Return the [x, y] coordinate for the center point of the cell that contains the specified text.  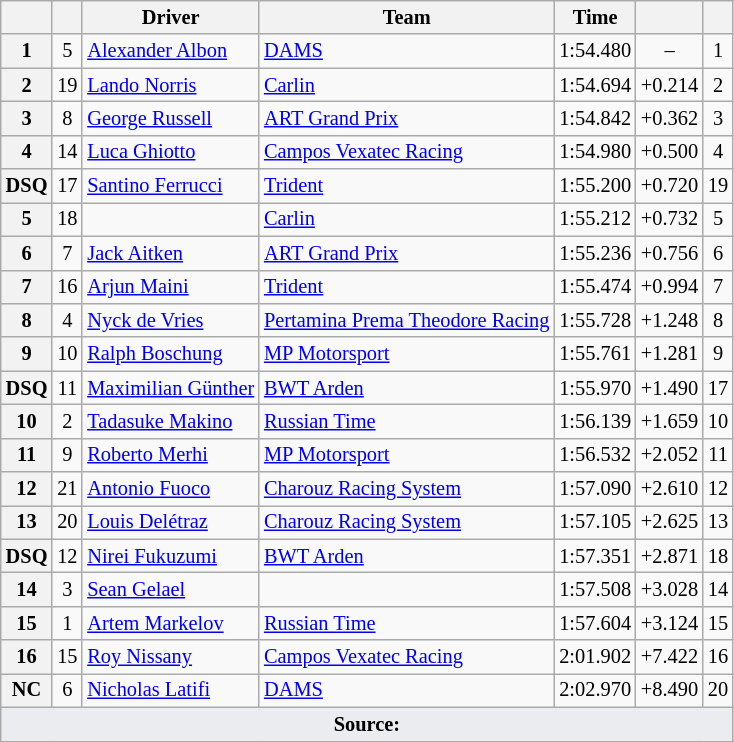
Louis Delétraz [170, 522]
+2.871 [670, 556]
1:55.212 [595, 219]
NC [27, 690]
Team [406, 17]
+0.362 [670, 118]
Pertamina Prema Theodore Racing [406, 320]
+0.720 [670, 186]
1:55.761 [595, 354]
+2.610 [670, 489]
+1.490 [670, 388]
Driver [170, 17]
1:55.728 [595, 320]
+3.124 [670, 623]
1:54.694 [595, 85]
Lando Norris [170, 85]
Ralph Boschung [170, 354]
1:55.970 [595, 388]
1:57.604 [595, 623]
Jack Aitken [170, 253]
+0.500 [670, 152]
1:54.980 [595, 152]
Alexander Albon [170, 51]
1:55.200 [595, 186]
Arjun Maini [170, 287]
+0.214 [670, 85]
Antonio Fuoco [170, 489]
1:56.532 [595, 455]
Roy Nissany [170, 657]
George Russell [170, 118]
1:56.139 [595, 421]
+8.490 [670, 690]
Sean Gelael [170, 589]
1:57.090 [595, 489]
+1.659 [670, 421]
Nirei Fukuzumi [170, 556]
Source: [367, 724]
Nicholas Latifi [170, 690]
1:55.236 [595, 253]
1:55.474 [595, 287]
+0.732 [670, 219]
Artem Markelov [170, 623]
Maximilian Günther [170, 388]
Time [595, 17]
+7.422 [670, 657]
+3.028 [670, 589]
1:54.842 [595, 118]
Roberto Merhi [170, 455]
1:54.480 [595, 51]
+0.756 [670, 253]
2:02.970 [595, 690]
Luca Ghiotto [170, 152]
+2.052 [670, 455]
2:01.902 [595, 657]
1:57.351 [595, 556]
+2.625 [670, 522]
21 [67, 489]
+0.994 [670, 287]
+1.248 [670, 320]
+1.281 [670, 354]
– [670, 51]
1:57.508 [595, 589]
Santino Ferrucci [170, 186]
1:57.105 [595, 522]
Tadasuke Makino [170, 421]
Nyck de Vries [170, 320]
